Capture the cell that displays the provided text and extract its (X, Y) central coordinate. 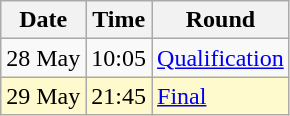
Round (221, 20)
21:45 (119, 96)
Final (221, 96)
10:05 (119, 58)
Date (44, 20)
29 May (44, 96)
Qualification (221, 58)
Time (119, 20)
28 May (44, 58)
